Return [x, y] of the center of cell containing provided text 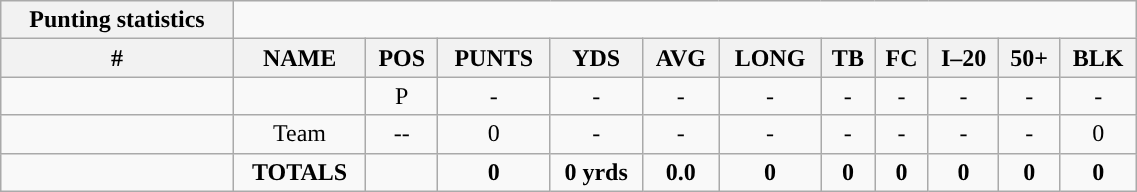
TOTALS [299, 172]
TB [848, 58]
0 yrds [596, 172]
P [402, 96]
Punting statistics [118, 20]
FC [902, 58]
Team [299, 134]
YDS [596, 58]
NAME [299, 58]
I–20 [963, 58]
PUNTS [494, 58]
LONG [770, 58]
AVG [681, 58]
BLK [1098, 58]
0.0 [681, 172]
50+ [1030, 58]
# [118, 58]
-- [402, 134]
POS [402, 58]
